Return [x, y] of the center of cell containing provided text 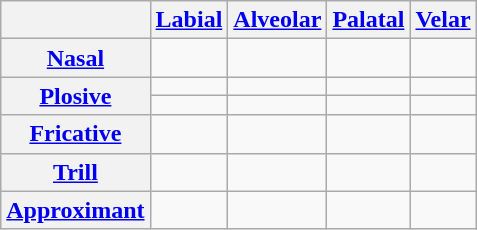
Approximant [76, 210]
Nasal [76, 58]
Velar [443, 20]
Fricative [76, 134]
Alveolar [278, 20]
Plosive [76, 96]
Trill [76, 172]
Labial [189, 20]
Palatal [368, 20]
